Provide the [X, Y] coordinate of the cell's center where the given text is located.  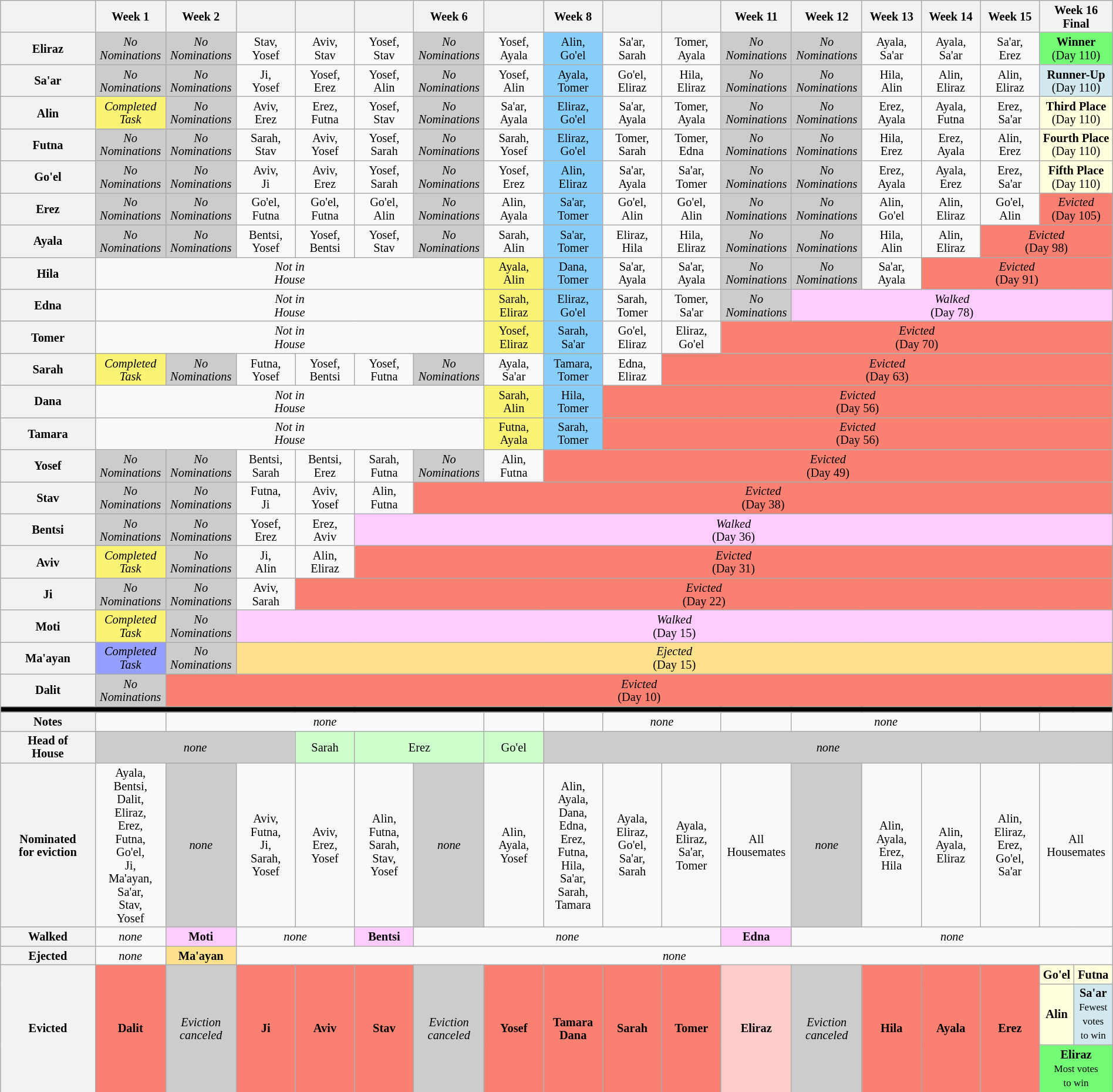
Futna,Ji [265, 498]
Walked(Day 36) [734, 530]
Walked(Day 15) [674, 626]
Evicted(Day 105) [1076, 209]
Evicted(Day 10) [639, 690]
Alin,Eliraz,Erez,Go'el,Sa'ar [1010, 845]
Head ofHouse [48, 747]
Aviv,Futna,Ji,Sarah,Yosef [265, 845]
Evicted(Day 49) [828, 466]
Ayala,Tomer [573, 81]
Fourth Place(Day 110) [1076, 144]
Tomer,Sarah [633, 144]
Alin,Ayala,Dana,Edna,Erez,Futna,Hila,Sa'ar,Sarah,Tamara [573, 845]
Sa'ar,Sarah [633, 48]
Nominatedfor eviction [48, 845]
Alin,Ayala,Eliraz [951, 845]
Ji,Yosef [265, 81]
Notes [48, 721]
Third Place(Day 110) [1076, 113]
Week 2 [201, 16]
Tomer,Edna [692, 144]
Futna,Ayala [514, 433]
Erez,Futna [325, 113]
Alin,Futna,Sarah,Stav,Yosef [384, 845]
TamaraDana [573, 1028]
Evicted(Day 70) [917, 337]
Hila,Tomer [573, 402]
Futna,Yosef [265, 370]
Sarah,Eliraz [514, 305]
Yosef,Ayala [514, 48]
Week 8 [573, 16]
Ayala,Alin [514, 274]
Hila,Erez [891, 144]
Walked [48, 936]
Alin,Erez [1010, 144]
Dana [48, 402]
Sa'ar [48, 81]
Week 11 [756, 16]
Evicted(Day 22) [704, 594]
Week 14 [951, 16]
Sa'ar,Erez [1010, 48]
Evicted(Day 98) [1046, 241]
Erez,Aviv [325, 530]
Evicted [48, 1028]
Stav,Yosef [265, 48]
Ayala,Eliraz,Sa'ar,Tomer [692, 845]
Winner(Day 110) [1076, 48]
Week 12 [827, 16]
Aviv,Stav [325, 48]
Alin,Ayala [514, 209]
Ejected(Day 15) [674, 658]
Yosef,Futna [384, 370]
Eliraz,Hila [633, 241]
Ejected [48, 955]
Dana,Tomer [573, 274]
Alin,Ayala,Yosef [514, 845]
Walked(Day 78) [952, 305]
Runner-Up(Day 110) [1076, 81]
ElirazMost votesto win [1076, 1069]
Week 13 [891, 16]
Week 15 [1010, 16]
Sarah,Futna [384, 466]
Ayala,Eliraz,Go'el,Sa'ar,Sarah [633, 845]
Evicted(Day 38) [763, 498]
Fifth Place(Day 110) [1076, 177]
Tomer,Sa'ar [692, 305]
Aviv,Ji [265, 177]
Ayala,Erez [951, 177]
Bentsi,Sarah [265, 466]
Sarah,Sa'ar [573, 337]
Edna,Eliraz [633, 370]
Ayala,Bentsi,Dalit,Eliraz,Erez,Futna,Go'el,Ji,Ma'ayan,Sa'ar,Stav,Yosef [130, 845]
Aviv,Erez,Yosef [325, 845]
Alin,Ayala,Erez,Hila [891, 845]
Week 16Final [1076, 16]
Yosef,Eliraz [514, 337]
Evicted(Day 31) [734, 562]
Sarah,Stav [265, 144]
Bentsi,Yosef [265, 241]
Week 1 [130, 16]
Sa'arFewest votesto win [1093, 1014]
Ji,Alin [265, 562]
Sarah,Yosef [514, 144]
Week 6 [449, 16]
Evicted(Day 91) [1017, 274]
Aviv,Sarah [265, 594]
Evicted(Day 63) [887, 370]
Ayala,Futna [951, 113]
Tamara [48, 433]
Bentsi,Erez [325, 466]
Tamara,Tomer [573, 370]
